Find where the given text appears and provide that cell's center as [x, y] coordinate. 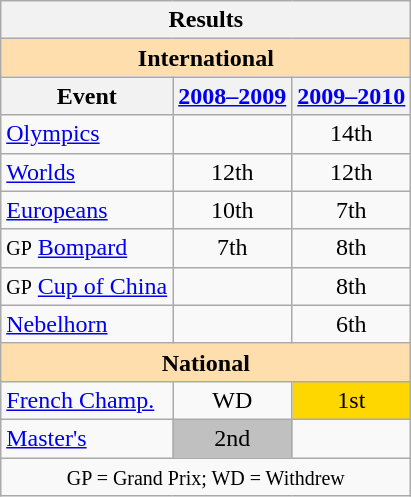
10th [232, 210]
Results [206, 20]
Worlds [87, 172]
Europeans [87, 210]
GP = Grand Prix; WD = Withdrew [206, 477]
WD [232, 400]
2008–2009 [232, 96]
14th [352, 134]
GP Cup of China [87, 286]
1st [352, 400]
6th [352, 324]
National [206, 362]
French Champ. [87, 400]
2009–2010 [352, 96]
International [206, 58]
2nd [232, 438]
Event [87, 96]
Master's [87, 438]
Olympics [87, 134]
Nebelhorn [87, 324]
GP Bompard [87, 248]
